Find where the given text appears and provide that cell's center as [X, Y] coordinate. 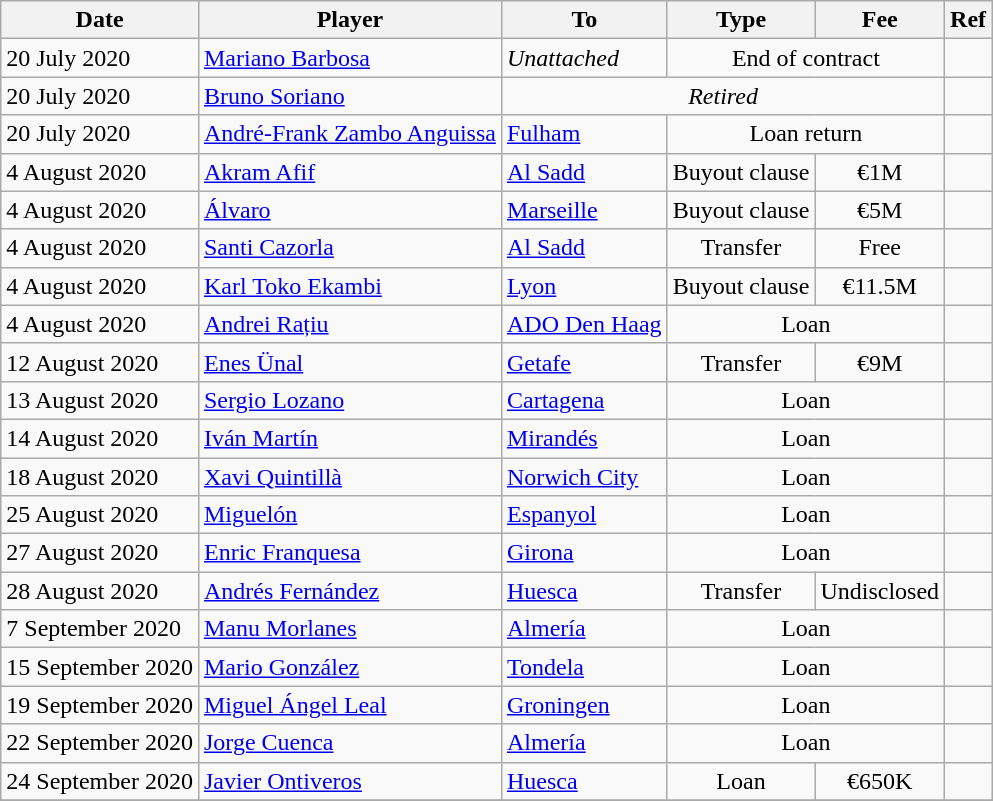
Ref [968, 20]
Retired [722, 96]
ADO Den Haag [584, 324]
Date [100, 20]
Lyon [584, 286]
André-Frank Zambo Anguissa [350, 134]
Andrés Fernández [350, 591]
Sergio Lozano [350, 400]
Marseille [584, 210]
Karl Toko Ekambi [350, 286]
Santi Cazorla [350, 248]
Manu Morlanes [350, 629]
12 August 2020 [100, 362]
€5M [880, 210]
Unattached [584, 58]
Jorge Cuenca [350, 743]
Akram Afif [350, 172]
Free [880, 248]
Enes Ünal [350, 362]
22 September 2020 [100, 743]
Cartagena [584, 400]
Iván Martín [350, 438]
Fulham [584, 134]
18 August 2020 [100, 477]
13 August 2020 [100, 400]
Espanyol [584, 515]
Javier Ontiveros [350, 781]
To [584, 20]
Bruno Soriano [350, 96]
14 August 2020 [100, 438]
€11.5M [880, 286]
Xavi Quintillà [350, 477]
Groningen [584, 705]
24 September 2020 [100, 781]
27 August 2020 [100, 553]
Álvaro [350, 210]
Enric Franquesa [350, 553]
Miguel Ángel Leal [350, 705]
Type [741, 20]
28 August 2020 [100, 591]
€1M [880, 172]
Girona [584, 553]
Andrei Rațiu [350, 324]
€9M [880, 362]
Mariano Barbosa [350, 58]
Miguelón [350, 515]
End of contract [806, 58]
Getafe [584, 362]
Undisclosed [880, 591]
Mario González [350, 667]
Norwich City [584, 477]
15 September 2020 [100, 667]
Loan return [806, 134]
25 August 2020 [100, 515]
Tondela [584, 667]
Mirandés [584, 438]
Player [350, 20]
€650K [880, 781]
7 September 2020 [100, 629]
Fee [880, 20]
19 September 2020 [100, 705]
